Identify which cell holds the provided text, then report its [x, y] central coordinate. 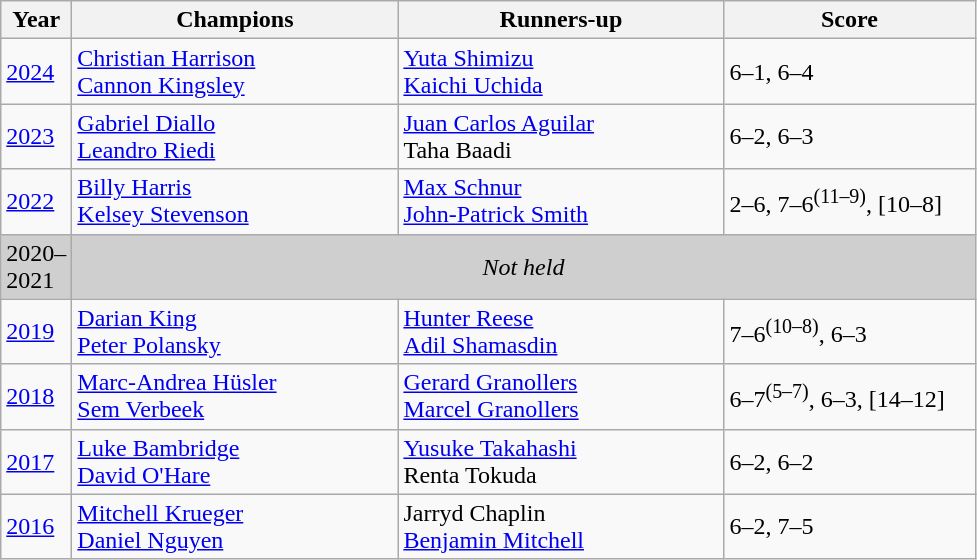
Gerard Granollers Marcel Granollers [561, 396]
6–7(5–7), 6–3, [14–12] [850, 396]
Darian King Peter Polansky [235, 332]
Gabriel Diallo Leandro Riedi [235, 136]
Jarryd Chaplin Benjamin Mitchell [561, 526]
Not held [524, 266]
Year [36, 20]
Hunter Reese Adil Shamasdin [561, 332]
Marc-Andrea Hüsler Sem Verbeek [235, 396]
Juan Carlos Aguilar Taha Baadi [561, 136]
2020–2021 [36, 266]
6–2, 6–2 [850, 462]
6–1, 6–4 [850, 72]
Christian Harrison Cannon Kingsley [235, 72]
6–2, 6–3 [850, 136]
2023 [36, 136]
Yuta Shimizu Kaichi Uchida [561, 72]
7–6(10–8), 6–3 [850, 332]
2024 [36, 72]
Max Schnur John-Patrick Smith [561, 202]
6–2, 7–5 [850, 526]
2022 [36, 202]
Billy Harris Kelsey Stevenson [235, 202]
2017 [36, 462]
Runners-up [561, 20]
2016 [36, 526]
Yusuke Takahashi Renta Tokuda [561, 462]
Score [850, 20]
Champions [235, 20]
Mitchell Krueger Daniel Nguyen [235, 526]
Luke Bambridge David O'Hare [235, 462]
2018 [36, 396]
2–6, 7–6(11–9), [10–8] [850, 202]
2019 [36, 332]
